Output the (x, y) coordinate of the center of the cell containing the given text.  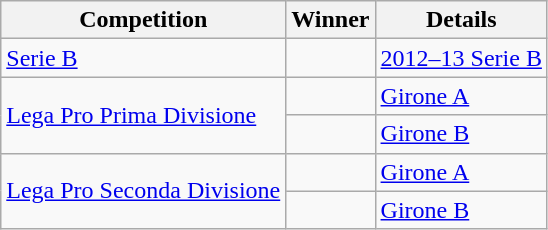
Serie B (144, 58)
Competition (144, 20)
Winner (330, 20)
Details (461, 20)
Lega Pro Seconda Divisione (144, 191)
Lega Pro Prima Divisione (144, 115)
2012–13 Serie B (461, 58)
